Pinpoint the cell where the given text exists, returning its [X, Y] midpoint coordinate. 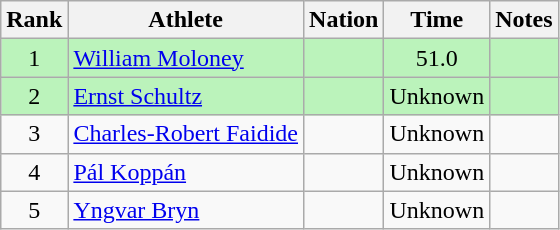
Charles-Robert Faidide [186, 134]
3 [34, 134]
51.0 [437, 58]
5 [34, 210]
Time [437, 20]
2 [34, 96]
Yngvar Bryn [186, 210]
William Moloney [186, 58]
Pál Koppán [186, 172]
4 [34, 172]
Nation [344, 20]
1 [34, 58]
Athlete [186, 20]
Ernst Schultz [186, 96]
Notes [524, 20]
Rank [34, 20]
